Detect which cell encompasses the target text, then output its (x, y) center coordinate. 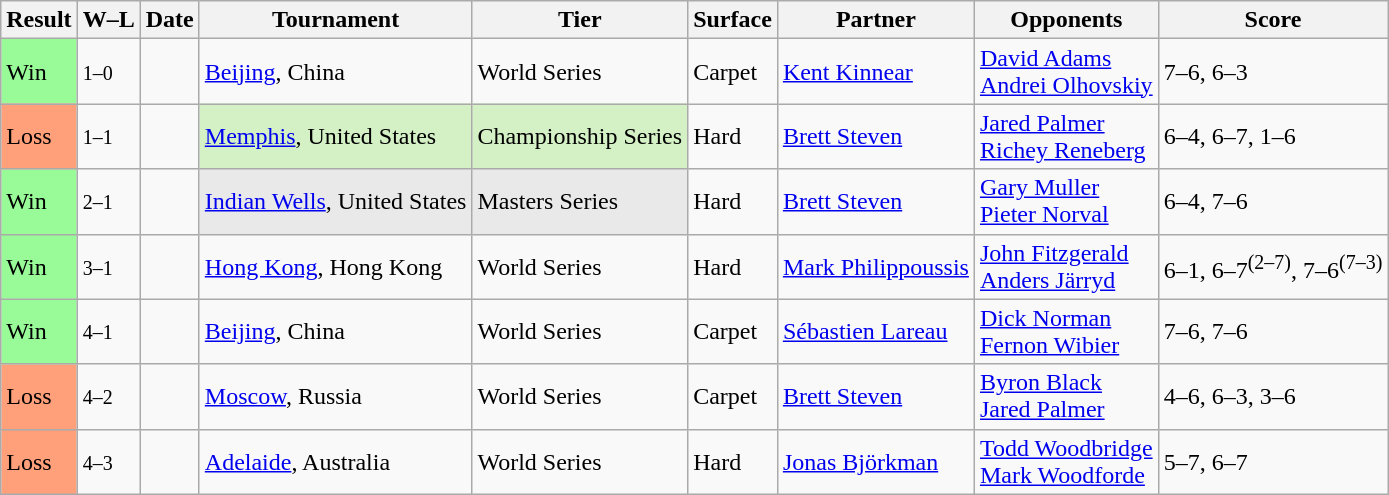
2–1 (108, 202)
Byron Black Jared Palmer (1066, 396)
David Adams Andrei Olhovskiy (1066, 72)
Indian Wells, United States (336, 202)
5–7, 6–7 (1273, 462)
Championship Series (580, 136)
Hong Kong, Hong Kong (336, 266)
Dick Norman Fernon Wibier (1066, 332)
1–0 (108, 72)
John Fitzgerald Anders Järryd (1066, 266)
7–6, 7–6 (1273, 332)
1–1 (108, 136)
Date (170, 20)
W–L (108, 20)
Todd Woodbridge Mark Woodforde (1066, 462)
6–4, 6–7, 1–6 (1273, 136)
Score (1273, 20)
4–3 (108, 462)
Moscow, Russia (336, 396)
Jared Palmer Richey Reneberg (1066, 136)
Result (39, 20)
Jonas Björkman (876, 462)
7–6, 6–3 (1273, 72)
Gary Muller Pieter Norval (1066, 202)
Tournament (336, 20)
Opponents (1066, 20)
Kent Kinnear (876, 72)
Adelaide, Australia (336, 462)
6–4, 7–6 (1273, 202)
Partner (876, 20)
Memphis, United States (336, 136)
6–1, 6–7(2–7), 7–6(7–3) (1273, 266)
4–2 (108, 396)
Tier (580, 20)
Sébastien Lareau (876, 332)
Surface (733, 20)
Mark Philippoussis (876, 266)
4–6, 6–3, 3–6 (1273, 396)
4–1 (108, 332)
Masters Series (580, 202)
3–1 (108, 266)
